Output the [X, Y] coordinate of the center of the cell containing the given text.  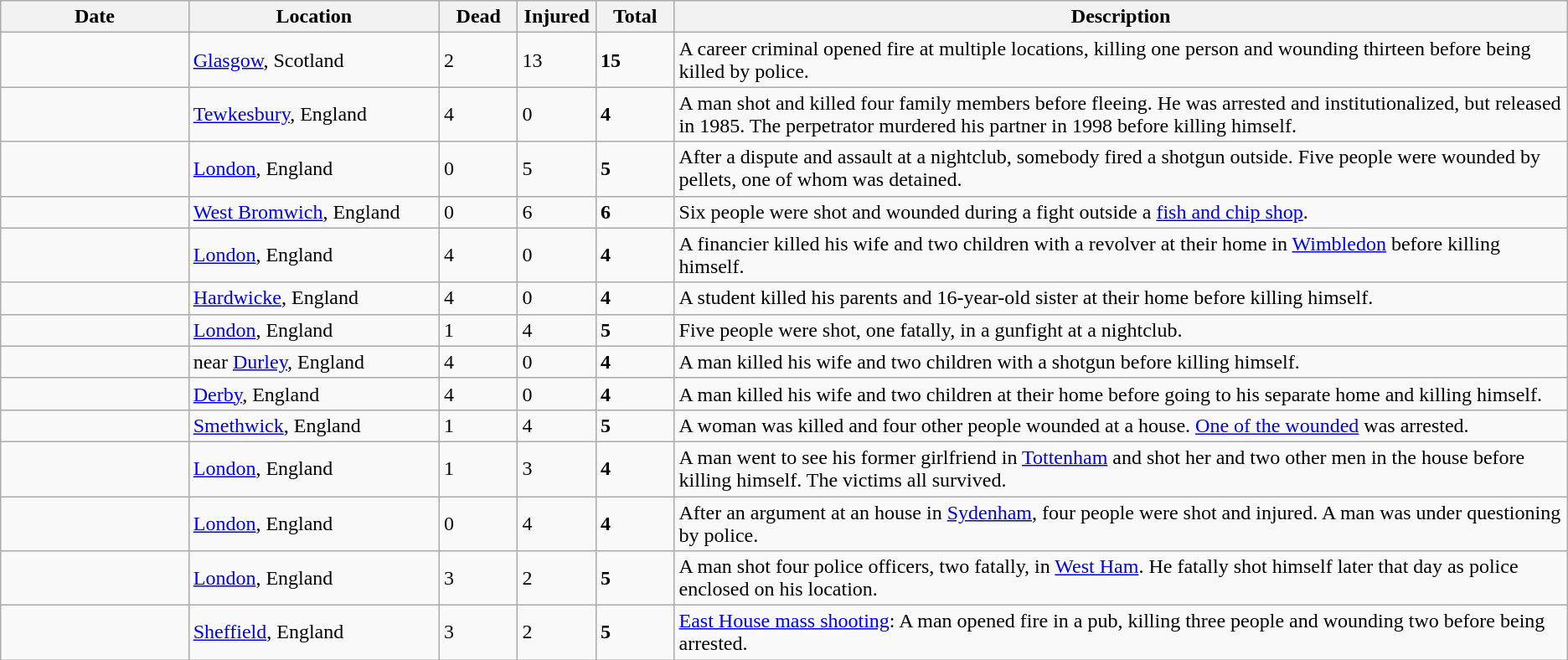
Five people were shot, one fatally, in a gunfight at a nightclub. [1121, 330]
Glasgow, Scotland [313, 60]
A man shot four police officers, two fatally, in West Ham. He fatally shot himself later that day as police enclosed on his location. [1121, 578]
Description [1121, 17]
Tewkesbury, England [313, 114]
A man killed his wife and two children at their home before going to his separate home and killing himself. [1121, 394]
15 [635, 60]
near Durley, England [313, 362]
Dead [478, 17]
13 [557, 60]
Hardwicke, England [313, 298]
Smethwick, England [313, 425]
Date [95, 17]
A woman was killed and four other people wounded at a house. One of the wounded was arrested. [1121, 425]
A man went to see his former girlfriend in Tottenham and shot her and two other men in the house before killing himself. The victims all survived. [1121, 469]
Six people were shot and wounded during a fight outside a fish and chip shop. [1121, 212]
Injured [557, 17]
Location [313, 17]
East House mass shooting: A man opened fire in a pub, killing three people and wounding two before being arrested. [1121, 633]
A student killed his parents and 16-year-old sister at their home before killing himself. [1121, 298]
After an argument at an house in Sydenham, four people were shot and injured. A man was under questioning by police. [1121, 523]
A financier killed his wife and two children with a revolver at their home in Wimbledon before killing himself. [1121, 255]
Sheffield, England [313, 633]
After a dispute and assault at a nightclub, somebody fired a shotgun outside. Five people were wounded by pellets, one of whom was detained. [1121, 169]
Derby, England [313, 394]
A man killed his wife and two children with a shotgun before killing himself. [1121, 362]
West Bromwich, England [313, 212]
A career criminal opened fire at multiple locations, killing one person and wounding thirteen before being killed by police. [1121, 60]
Total [635, 17]
